Extract the (x, y) coordinate from the center of the cell holding the provided text.  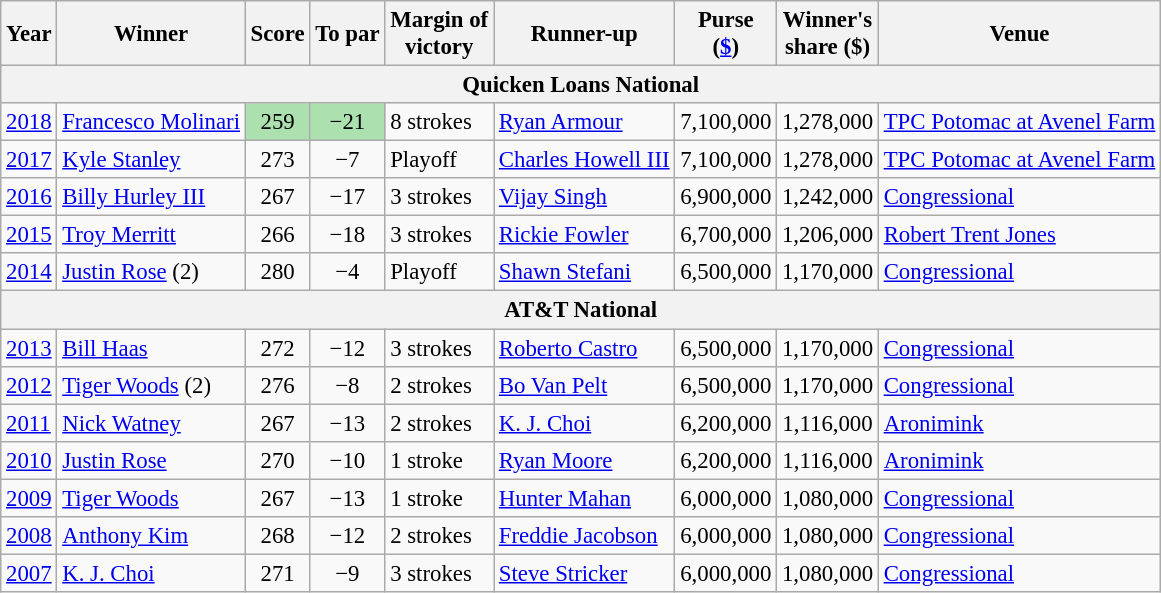
2014 (29, 273)
−17 (348, 197)
Tiger Woods (151, 498)
1,242,000 (828, 197)
Ryan Armour (584, 122)
Bill Haas (151, 348)
Justin Rose (151, 460)
−18 (348, 235)
2008 (29, 536)
Vijay Singh (584, 197)
Francesco Molinari (151, 122)
Steve Stricker (584, 573)
2007 (29, 573)
Margin ofvictory (440, 34)
−8 (348, 385)
Bo Van Pelt (584, 385)
Ryan Moore (584, 460)
276 (278, 385)
259 (278, 122)
2013 (29, 348)
2011 (29, 423)
Purse($) (726, 34)
271 (278, 573)
AT&T National (581, 310)
−21 (348, 122)
Hunter Mahan (584, 498)
Anthony Kim (151, 536)
6,900,000 (726, 197)
272 (278, 348)
273 (278, 160)
Tiger Woods (2) (151, 385)
−9 (348, 573)
2010 (29, 460)
Runner-up (584, 34)
Roberto Castro (584, 348)
Year (29, 34)
Score (278, 34)
−4 (348, 273)
To par (348, 34)
Billy Hurley III (151, 197)
280 (278, 273)
−7 (348, 160)
270 (278, 460)
Troy Merritt (151, 235)
Kyle Stanley (151, 160)
Venue (1019, 34)
2012 (29, 385)
Robert Trent Jones (1019, 235)
2016 (29, 197)
2018 (29, 122)
Charles Howell III (584, 160)
6,700,000 (726, 235)
Freddie Jacobson (584, 536)
2009 (29, 498)
Winner (151, 34)
2017 (29, 160)
8 strokes (440, 122)
Winner'sshare ($) (828, 34)
Nick Watney (151, 423)
Justin Rose (2) (151, 273)
Quicken Loans National (581, 85)
1,206,000 (828, 235)
−10 (348, 460)
2015 (29, 235)
Shawn Stefani (584, 273)
Rickie Fowler (584, 235)
268 (278, 536)
266 (278, 235)
